Scan for the cell matching the given text and deliver its [x, y] coordinate at center. 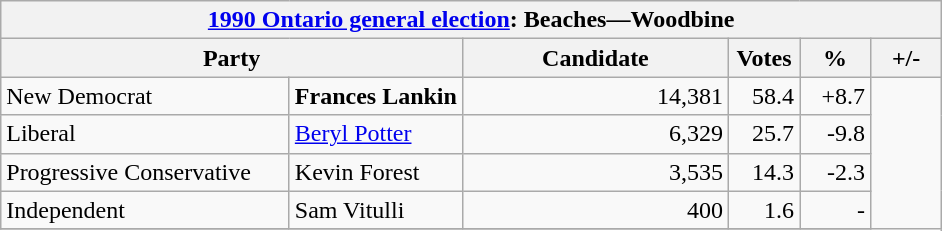
+/- [906, 58]
% [836, 58]
-2.3 [836, 172]
6,329 [595, 134]
New Democrat [146, 96]
25.7 [764, 134]
1990 Ontario general election: Beaches—Woodbine [472, 20]
Sam Vitulli [376, 210]
Progressive Conservative [146, 172]
- [836, 210]
Kevin Forest [376, 172]
Frances Lankin [376, 96]
3,535 [595, 172]
14.3 [764, 172]
1.6 [764, 210]
Liberal [146, 134]
14,381 [595, 96]
+8.7 [836, 96]
Independent [146, 210]
-9.8 [836, 134]
Candidate [595, 58]
400 [595, 210]
Party [232, 58]
Votes [764, 58]
Beryl Potter [376, 134]
58.4 [764, 96]
